Locate the cell with the specified text and output its (x, y) center coordinate. 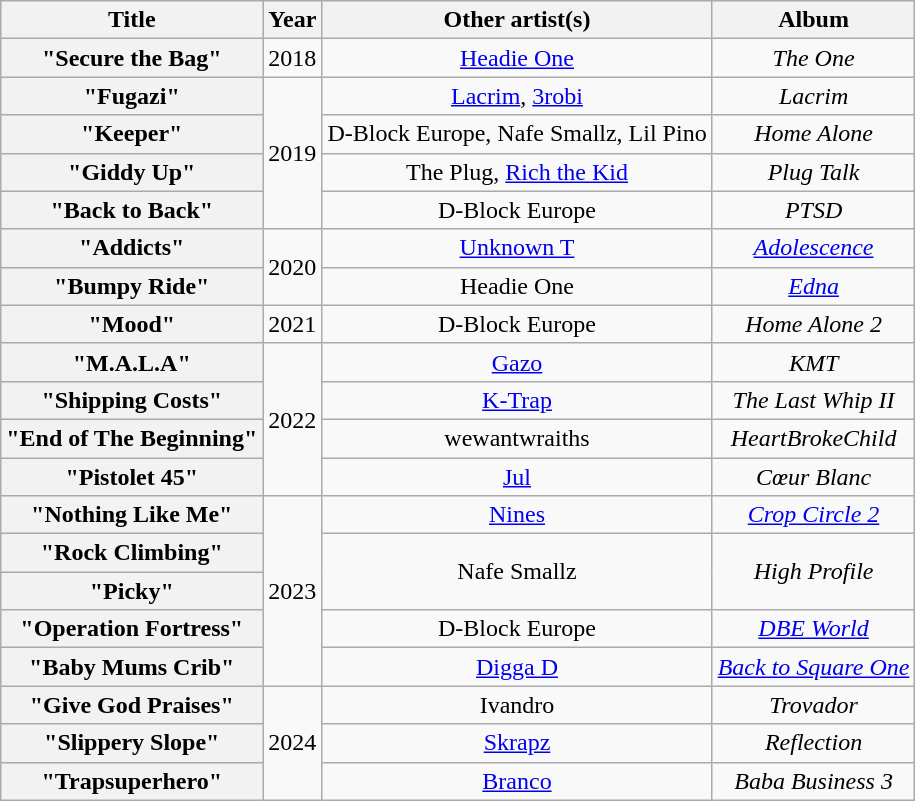
Year (292, 20)
2019 (292, 153)
2018 (292, 58)
"Picky" (132, 591)
"Keeper" (132, 134)
"Addicts" (132, 248)
"Operation Fortress" (132, 629)
Back to Square One (814, 667)
KMT (814, 362)
Edna (814, 286)
The Last Whip II (814, 400)
D-Block Europe, Nafe Smallz, Lil Pino (517, 134)
High Profile (814, 572)
"Back to Back" (132, 210)
Gazo (517, 362)
"Pistolet 45" (132, 477)
"Trapsuperhero" (132, 781)
Plug Talk (814, 172)
Baba Business 3 (814, 781)
"Baby Mums Crib" (132, 667)
K-Trap (517, 400)
Album (814, 20)
Crop Circle 2 (814, 515)
Trovador (814, 705)
"Give God Praises" (132, 705)
DBE World (814, 629)
"End of The Beginning" (132, 438)
"Nothing Like Me" (132, 515)
wewantwraiths (517, 438)
2024 (292, 743)
Adolescence (814, 248)
"M.A.L.A" (132, 362)
The Plug, Rich the Kid (517, 172)
Other artist(s) (517, 20)
Nafe Smallz (517, 572)
"Giddy Up" (132, 172)
"Shipping Costs" (132, 400)
Ivandro (517, 705)
Jul (517, 477)
Home Alone 2 (814, 324)
Branco (517, 781)
PTSD (814, 210)
2021 (292, 324)
"Slippery Slope" (132, 743)
Lacrim, 3robi (517, 96)
Reflection (814, 743)
Title (132, 20)
2023 (292, 591)
2020 (292, 267)
"Rock Climbing" (132, 553)
"Secure the Bag" (132, 58)
Lacrim (814, 96)
Digga D (517, 667)
"Mood" (132, 324)
HeartBrokeChild (814, 438)
Unknown T (517, 248)
Skrapz (517, 743)
"Bumpy Ride" (132, 286)
"Fugazi" (132, 96)
Nines (517, 515)
Cœur Blanc (814, 477)
2022 (292, 419)
The One (814, 58)
Home Alone (814, 134)
